Output the [x, y] coordinate of the center of the cell containing the given text.  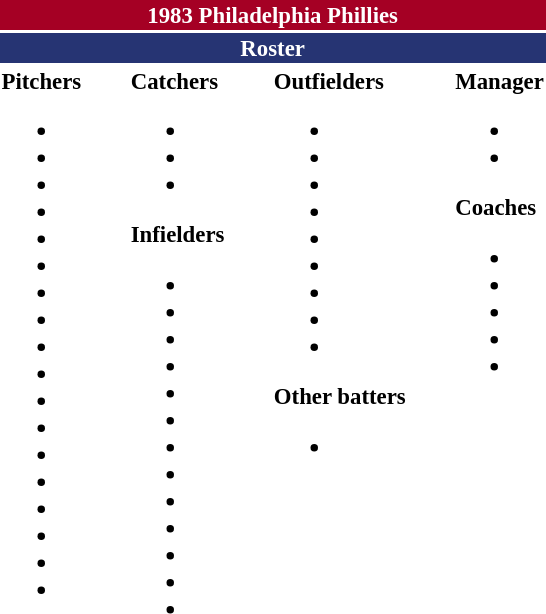
Roster [272, 48]
1983 Philadelphia Phillies [272, 15]
